Detect which cell encompasses the target text, then output its (x, y) center coordinate. 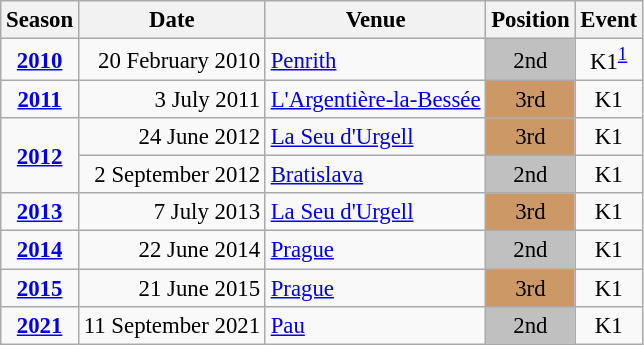
24 June 2012 (172, 137)
Season (40, 20)
2010 (40, 60)
Penrith (375, 60)
11 September 2021 (172, 325)
Venue (375, 20)
2021 (40, 325)
7 July 2013 (172, 213)
2015 (40, 288)
Event (609, 20)
22 June 2014 (172, 250)
2011 (40, 100)
Bratislava (375, 175)
K11 (609, 60)
2 September 2012 (172, 175)
Pau (375, 325)
Position (530, 20)
2013 (40, 213)
Date (172, 20)
21 June 2015 (172, 288)
20 February 2010 (172, 60)
L'Argentière-la-Bessée (375, 100)
2014 (40, 250)
3 July 2011 (172, 100)
2012 (40, 156)
